From the cell containing the given text, extract its center point as [x, y] coordinate. 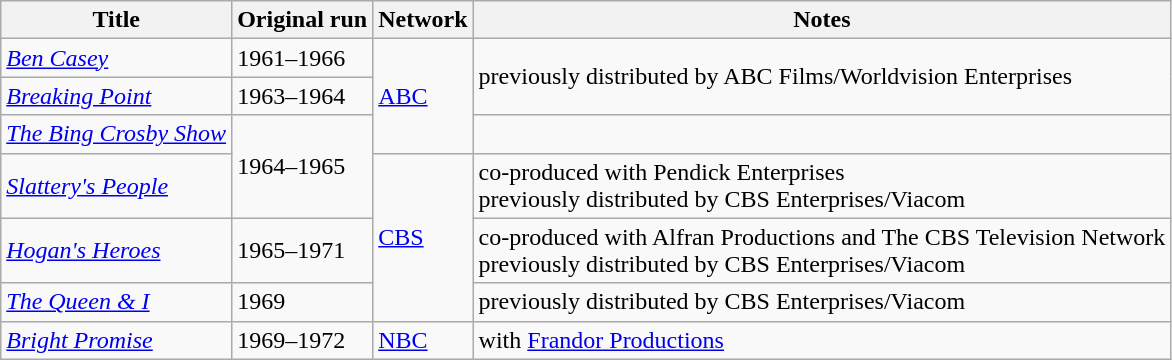
The Bing Crosby Show [116, 134]
NBC [423, 340]
Network [423, 20]
1964–1965 [302, 166]
previously distributed by ABC Films/Worldvision Enterprises [822, 77]
co-produced with Pendick Enterprises previously distributed by CBS Enterprises/Viacom [822, 186]
Ben Casey [116, 58]
1961–1966 [302, 58]
Breaking Point [116, 96]
1965–1971 [302, 250]
previously distributed by CBS Enterprises/Viacom [822, 302]
Slattery's People [116, 186]
Original run [302, 20]
CBS [423, 237]
ABC [423, 96]
Hogan's Heroes [116, 250]
1969 [302, 302]
with Frandor Productions [822, 340]
The Queen & I [116, 302]
co-produced with Alfran Productions and The CBS Television Networkpreviously distributed by CBS Enterprises/Viacom [822, 250]
1963–1964 [302, 96]
Bright Promise [116, 340]
Title [116, 20]
Notes [822, 20]
1969–1972 [302, 340]
